Find where the given text appears and provide that cell's center as (X, Y) coordinate. 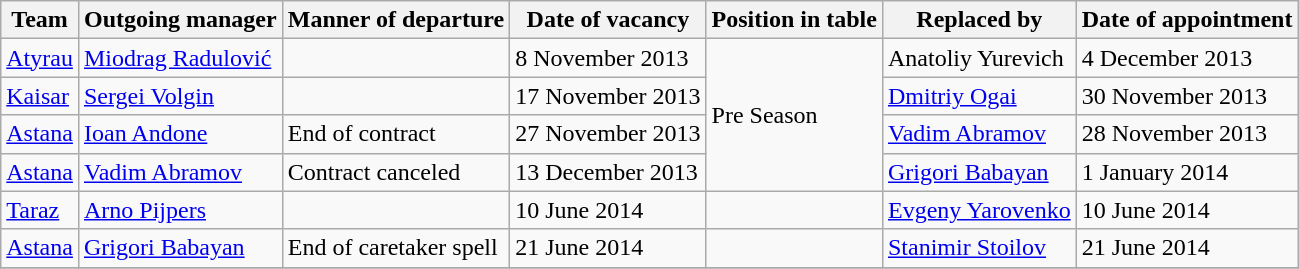
Pre Season (794, 115)
Taraz (40, 210)
Ioan Andone (180, 134)
End of contract (396, 134)
28 November 2013 (1187, 134)
Sergei Volgin (180, 96)
Evgeny Yarovenko (979, 210)
Outgoing manager (180, 20)
Team (40, 20)
Atyrau (40, 58)
Miodrag Radulović (180, 58)
Kaisar (40, 96)
End of caretaker spell (396, 248)
Position in table (794, 20)
Replaced by (979, 20)
Stanimir Stoilov (979, 248)
4 December 2013 (1187, 58)
Manner of departure (396, 20)
Date of appointment (1187, 20)
Anatoliy Yurevich (979, 58)
30 November 2013 (1187, 96)
Dmitriy Ogai (979, 96)
Date of vacancy (608, 20)
8 November 2013 (608, 58)
Arno Pijpers (180, 210)
27 November 2013 (608, 134)
1 January 2014 (1187, 172)
13 December 2013 (608, 172)
Contract canceled (396, 172)
17 November 2013 (608, 96)
